From the cell containing the given text, extract its center point as (X, Y) coordinate. 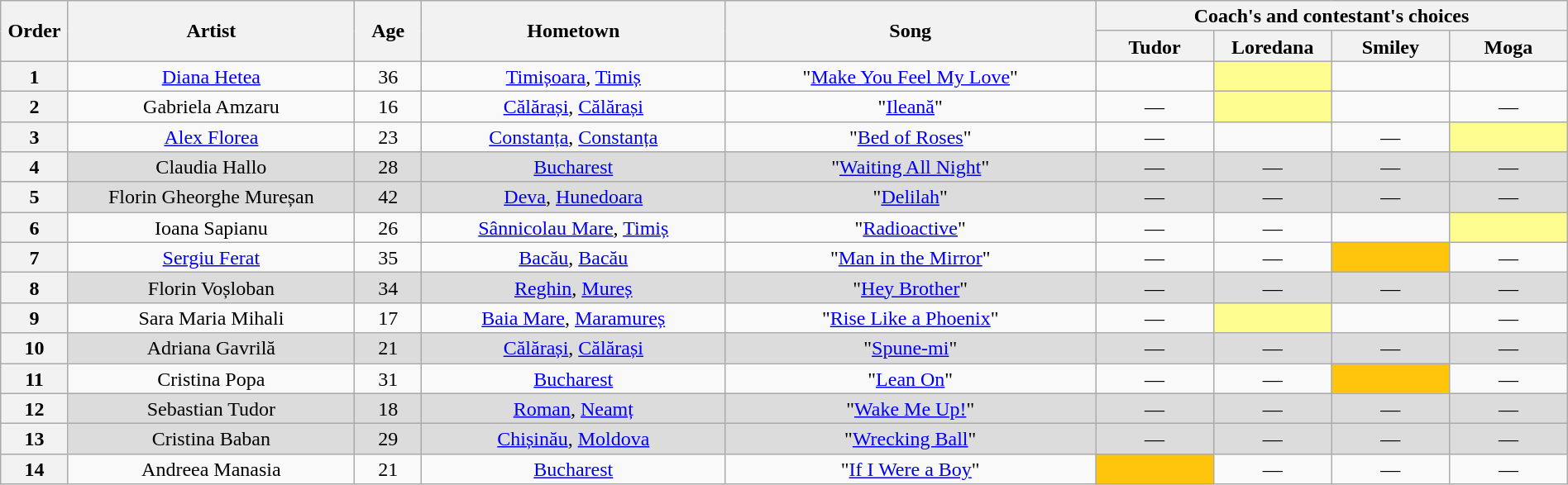
Coach's and contestant's choices (1331, 17)
8 (35, 288)
"If I Were a Boy" (911, 469)
"Man in the Mirror" (911, 258)
"Bed of Roses" (911, 137)
1 (35, 76)
Timișoara, Timiș (574, 76)
Song (911, 31)
14 (35, 469)
"Wake Me Up!" (911, 408)
Roman, Neamț (574, 408)
Cristina Baban (211, 440)
Sânnicolau Mare, Timiș (574, 228)
Gabriela Amzaru (211, 106)
29 (389, 440)
Bacău, Bacău (574, 258)
"Delilah" (911, 197)
Reghin, Mureș (574, 288)
Andreea Manasia (211, 469)
"Make You Feel My Love" (911, 76)
18 (389, 408)
"Lean On" (911, 378)
"Hey Brother" (911, 288)
"Rise Like a Phoenix" (911, 317)
Deva, Hunedoara (574, 197)
Hometown (574, 31)
6 (35, 228)
16 (389, 106)
Sara Maria Mihali (211, 317)
Order (35, 31)
12 (35, 408)
"Radioactive" (911, 228)
Sebastian Tudor (211, 408)
Florin Gheorghe Mureșan (211, 197)
5 (35, 197)
10 (35, 349)
34 (389, 288)
Alex Florea (211, 137)
13 (35, 440)
Baia Mare, Maramureș (574, 317)
Diana Hetea (211, 76)
23 (389, 137)
Adriana Gavrilă (211, 349)
Constanța, Constanța (574, 137)
"Wrecking Ball" (911, 440)
"Waiting All Night" (911, 167)
9 (35, 317)
"Spune-mi" (911, 349)
4 (35, 167)
Chișinău, Moldova (574, 440)
Tudor (1154, 46)
Claudia Hallo (211, 167)
Loredana (1272, 46)
28 (389, 167)
11 (35, 378)
31 (389, 378)
Smiley (1391, 46)
"Ileană" (911, 106)
17 (389, 317)
36 (389, 76)
Ioana Sapianu (211, 228)
Age (389, 31)
35 (389, 258)
Florin Voșloban (211, 288)
3 (35, 137)
Sergiu Ferat (211, 258)
Cristina Popa (211, 378)
42 (389, 197)
Moga (1508, 46)
Artist (211, 31)
7 (35, 258)
2 (35, 106)
26 (389, 228)
